Output the (X, Y) coordinate of the center of the cell containing the given text.  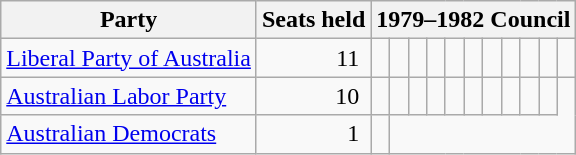
1979–1982 Council (474, 20)
Party (129, 20)
11 (313, 58)
1 (313, 134)
Australian Labor Party (129, 96)
Seats held (313, 20)
Australian Democrats (129, 134)
Liberal Party of Australia (129, 58)
10 (313, 96)
